For the text-containing cell, return its midpoint in [X, Y] coordinate format. 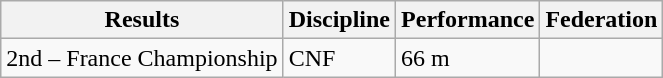
Federation [602, 20]
66 m [468, 58]
Performance [468, 20]
Results [142, 20]
CNF [339, 58]
2nd – France Championship [142, 58]
Discipline [339, 20]
